Pinpoint the cell where the given text exists, returning its (x, y) midpoint coordinate. 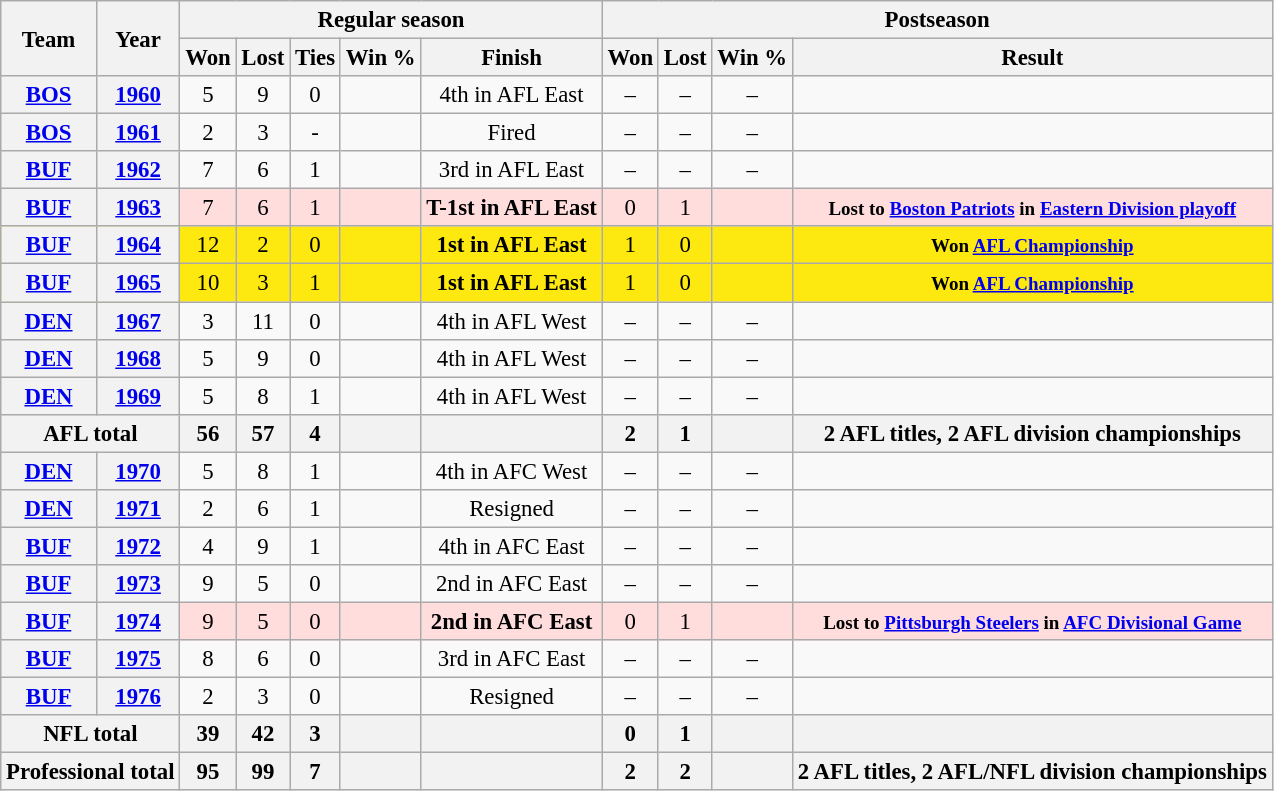
Lost to Boston Patriots in Eastern Division playoff (1032, 208)
39 (208, 734)
Fired (512, 133)
AFL total (90, 433)
42 (263, 734)
3rd in AFC East (512, 659)
1963 (138, 208)
3rd in AFL East (512, 170)
- (316, 133)
4th in AFC West (512, 471)
1974 (138, 621)
Year (138, 38)
1970 (138, 471)
Team (49, 38)
Result (1032, 58)
1968 (138, 358)
95 (208, 772)
1964 (138, 245)
11 (263, 321)
2 AFL titles, 2 AFL division championships (1032, 433)
NFL total (90, 734)
1965 (138, 283)
Postseason (937, 20)
1973 (138, 584)
1971 (138, 509)
1967 (138, 321)
12 (208, 245)
T-1st in AFL East (512, 208)
1969 (138, 396)
Professional total (90, 772)
1961 (138, 133)
1962 (138, 170)
1976 (138, 697)
57 (263, 433)
10 (208, 283)
99 (263, 772)
4th in AFL East (512, 95)
56 (208, 433)
4th in AFC East (512, 546)
1975 (138, 659)
Lost to Pittsburgh Steelers in AFC Divisional Game (1032, 621)
Finish (512, 58)
Ties (316, 58)
1960 (138, 95)
2 AFL titles, 2 AFL/NFL division championships (1032, 772)
Regular season (391, 20)
1972 (138, 546)
